Return (X, Y) of the center of cell containing provided text 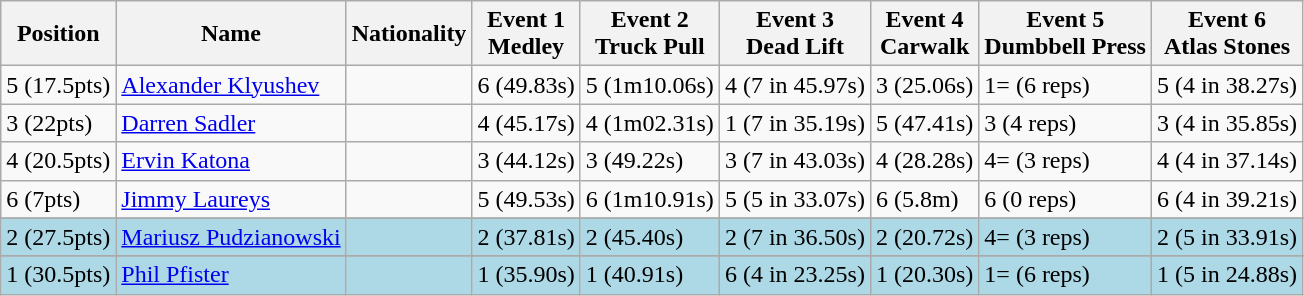
Mariusz Pudzianowski (231, 237)
3 (49.22s) (650, 161)
5 (5 in 33.07s) (794, 199)
2 (7 in 36.50s) (794, 237)
3 (44.12s) (526, 161)
6 (5.8m) (924, 199)
2 (5 in 33.91s) (1226, 237)
4 (20.5pts) (58, 161)
3 (25.06s) (924, 85)
6 (4 in 23.25s) (794, 275)
2 (20.72s) (924, 237)
Darren Sadler (231, 123)
Event 3Dead Lift (794, 34)
3 (7 in 43.03s) (794, 161)
3 (22pts) (58, 123)
Position (58, 34)
5 (1m10.06s) (650, 85)
6 (7pts) (58, 199)
2 (37.81s) (526, 237)
6 (4 in 39.21s) (1226, 199)
1 (20.30s) (924, 275)
6 (1m10.91s) (650, 199)
Nationality (409, 34)
Event 1Medley (526, 34)
Alexander Klyushev (231, 85)
Phil Pfister (231, 275)
4 (7 in 45.97s) (794, 85)
1 (30.5pts) (58, 275)
4 (45.17s) (526, 123)
Jimmy Laureys (231, 199)
1 (35.90s) (526, 275)
Event 6Atlas Stones (1226, 34)
Ervin Katona (231, 161)
3 (4 reps) (1066, 123)
1 (40.91s) (650, 275)
1 (5 in 24.88s) (1226, 275)
4 (1m02.31s) (650, 123)
4 (28.28s) (924, 161)
6 (0 reps) (1066, 199)
Event 2Truck Pull (650, 34)
4 (4 in 37.14s) (1226, 161)
2 (45.40s) (650, 237)
5 (49.53s) (526, 199)
2 (27.5pts) (58, 237)
5 (17.5pts) (58, 85)
1 (7 in 35.19s) (794, 123)
5 (47.41s) (924, 123)
Event 4Carwalk (924, 34)
Name (231, 34)
6 (49.83s) (526, 85)
5 (4 in 38.27s) (1226, 85)
Event 5Dumbbell Press (1066, 34)
3 (4 in 35.85s) (1226, 123)
